Scan for the cell matching the given text and deliver its [X, Y] coordinate at center. 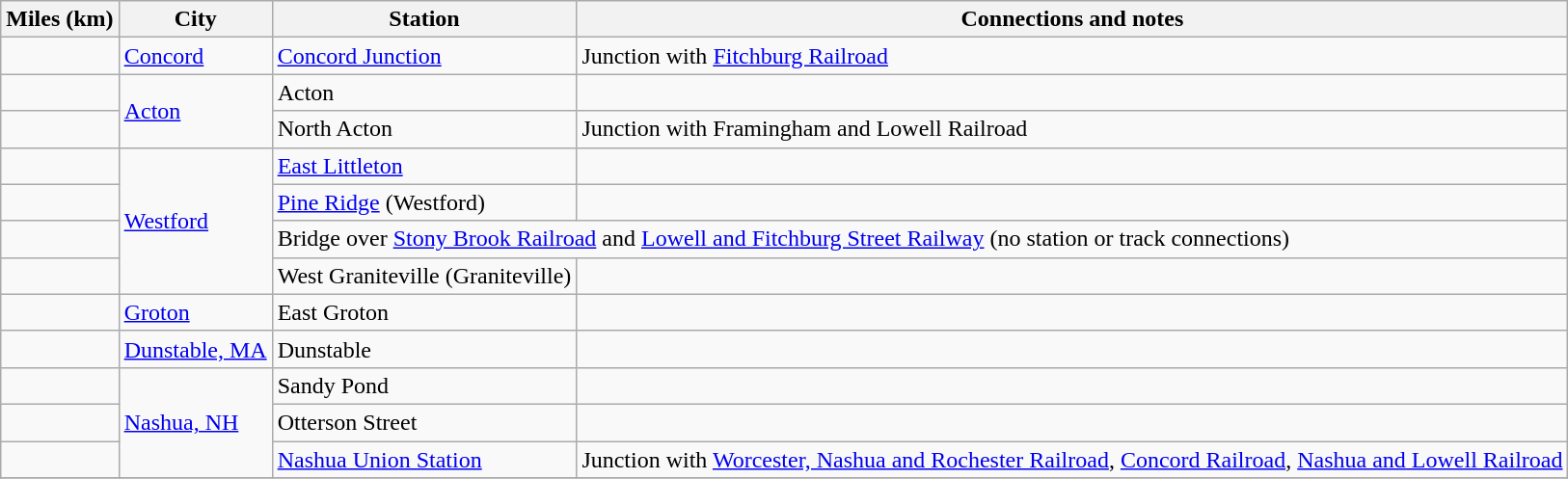
Miles (km) [60, 19]
Sandy Pond [424, 386]
Station [424, 19]
Dunstable [424, 349]
Junction with Fitchburg Railroad [1072, 56]
North Acton [424, 129]
Nashua, NH [195, 422]
Bridge over Stony Brook Railroad and Lowell and Fitchburg Street Railway (no station or track connections) [920, 239]
Junction with Worcester, Nashua and Rochester Railroad, Concord Railroad, Nashua and Lowell Railroad [1072, 460]
Groton [195, 312]
Concord [195, 56]
Junction with Framingham and Lowell Railroad [1072, 129]
Otterson Street [424, 422]
Dunstable, MA [195, 349]
East Littleton [424, 166]
Nashua Union Station [424, 460]
West Graniteville (Graniteville) [424, 276]
City [195, 19]
Connections and notes [1072, 19]
Concord Junction [424, 56]
Westford [195, 221]
Pine Ridge (Westford) [424, 202]
East Groton [424, 312]
